From the cell containing the given text, extract its center point as [X, Y] coordinate. 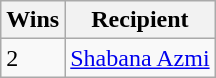
Shabana Azmi [140, 58]
2 [33, 58]
Recipient [140, 20]
Wins [33, 20]
